Identify which cell holds the provided text, then report its [x, y] central coordinate. 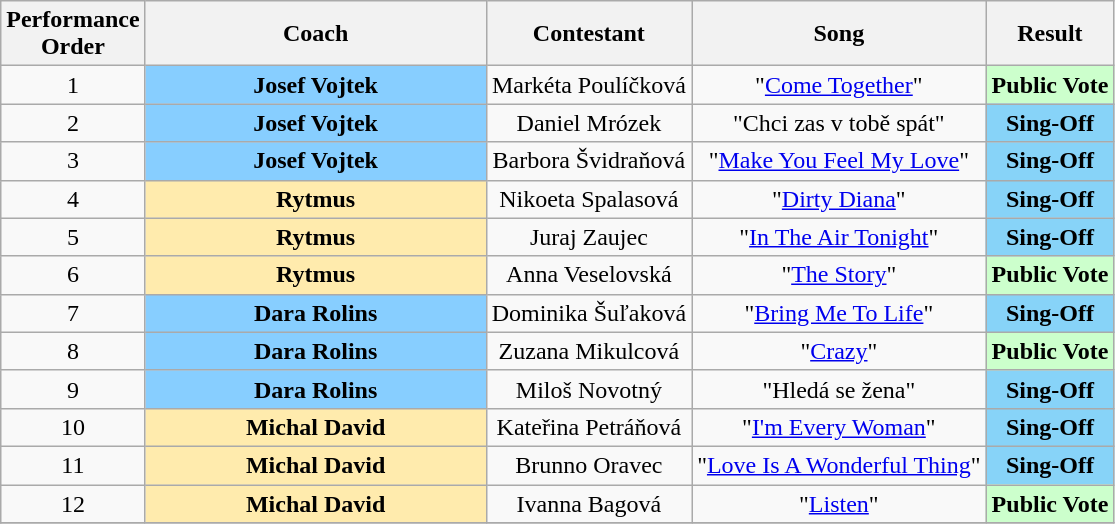
"I'm Every Woman" [839, 427]
Song [839, 34]
Barbora Švidraňová [588, 161]
2 [73, 123]
"Listen" [839, 503]
1 [73, 85]
4 [73, 199]
3 [73, 161]
"Love Is A Wonderful Thing" [839, 465]
11 [73, 465]
Markéta Poulíčková [588, 85]
Nikoeta Spalasová [588, 199]
"In The Air Tonight" [839, 237]
Result [1050, 34]
"Make You Feel My Love" [839, 161]
Daniel Mrózek [588, 123]
"Crazy" [839, 351]
12 [73, 503]
"Chci zas v tobě spát" [839, 123]
5 [73, 237]
Dominika Šuľaková [588, 313]
Performance Order [73, 34]
Anna Veselovská [588, 275]
Zuzana Mikulcová [588, 351]
"The Story" [839, 275]
"Dirty Diana" [839, 199]
Miloš Novotný [588, 389]
Brunno Oravec [588, 465]
8 [73, 351]
6 [73, 275]
"Bring Me To Life" [839, 313]
Ivanna Bagová [588, 503]
Juraj Zaujec [588, 237]
Kateřina Petráňová [588, 427]
"Hledá se žena" [839, 389]
7 [73, 313]
10 [73, 427]
Contestant [588, 34]
9 [73, 389]
"Come Together" [839, 85]
Coach [316, 34]
